Search for the cell housing the specified text and yield its (X, Y) center coordinate. 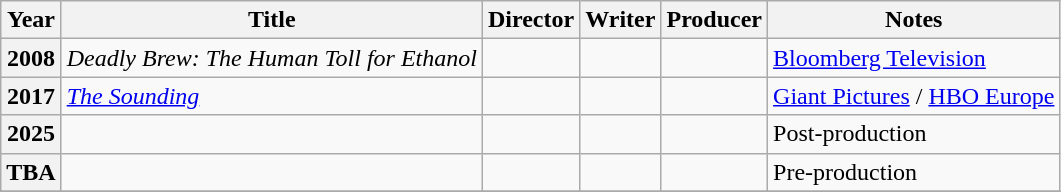
Producer (714, 20)
The Sounding (272, 96)
Year (31, 20)
Director (530, 20)
2017 (31, 96)
Title (272, 20)
Bloomberg Television (914, 58)
Deadly Brew: The Human Toll for Ethanol (272, 58)
Giant Pictures / HBO Europe (914, 96)
2008 (31, 58)
Post-production (914, 134)
2025 (31, 134)
Pre-production (914, 172)
Writer (620, 20)
Notes (914, 20)
TBA (31, 172)
